Return [X, Y] of the center of cell containing provided text 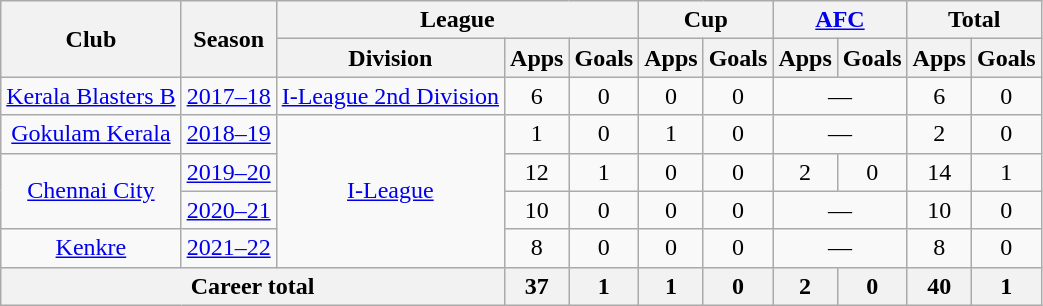
Chennai City [91, 191]
2018–19 [228, 134]
Cup [706, 20]
League [458, 20]
2019–20 [228, 172]
14 [939, 172]
40 [939, 286]
Kerala Blasters B [91, 96]
Total [974, 20]
AFC [840, 20]
I-League [390, 191]
Gokulam Kerala [91, 134]
Season [228, 39]
2021–22 [228, 248]
Career total [253, 286]
I-League 2nd Division [390, 96]
Kenkre [91, 248]
2017–18 [228, 96]
12 [537, 172]
Club [91, 39]
2020–21 [228, 210]
37 [537, 286]
Division [390, 58]
